Capture the cell that displays the provided text and extract its [X, Y] central coordinate. 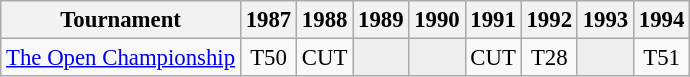
1987 [268, 20]
1992 [549, 20]
1993 [605, 20]
T28 [549, 58]
1994 [661, 20]
1990 [437, 20]
1991 [493, 20]
The Open Championship [121, 58]
1988 [325, 20]
Tournament [121, 20]
1989 [381, 20]
T51 [661, 58]
T50 [268, 58]
